Identify which cell holds the provided text, then report its (X, Y) central coordinate. 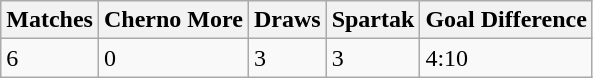
4:10 (506, 58)
0 (173, 58)
Goal Difference (506, 20)
Cherno More (173, 20)
Matches (50, 20)
6 (50, 58)
Draws (287, 20)
Spartak (373, 20)
